Search for the cell housing the specified text and yield its [x, y] center coordinate. 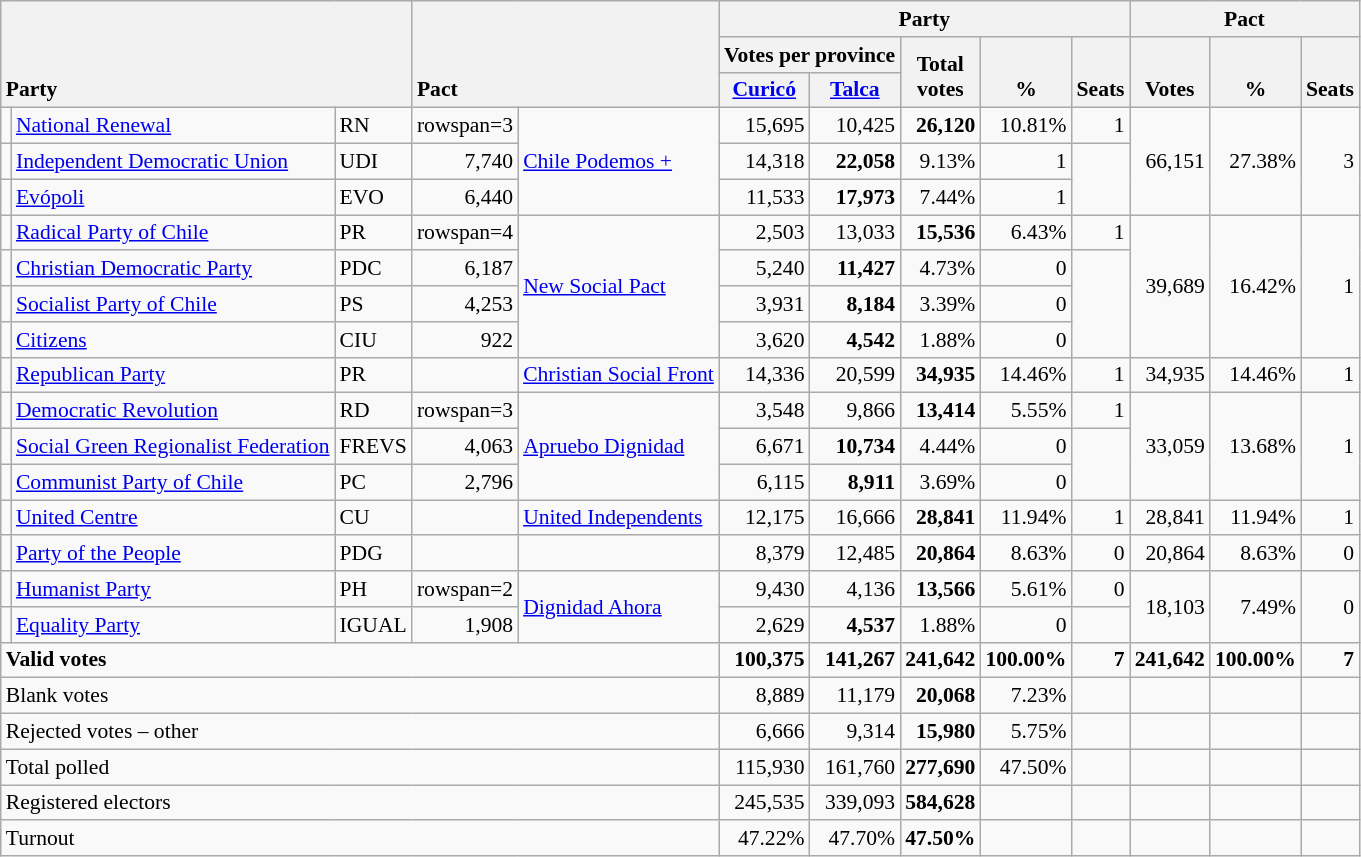
Talca [856, 90]
15,980 [940, 732]
Democratic Revolution [173, 411]
141,267 [856, 660]
Radical Party of Chile [173, 233]
922 [465, 340]
11,179 [856, 696]
6.43% [1026, 233]
33,059 [1170, 446]
New Social Pact [618, 286]
Party of the People [173, 554]
Communist Party of Chile [173, 482]
22,058 [856, 162]
5.55% [1026, 411]
7.44% [940, 197]
2,503 [764, 233]
12,175 [764, 518]
rowspan=2 [465, 589]
26,120 [940, 126]
Dignidad Ahora [618, 606]
Citizens [173, 340]
16.42% [1256, 286]
115,930 [764, 767]
Valid votes [360, 660]
RD [374, 411]
11,533 [764, 197]
8,379 [764, 554]
6,187 [465, 269]
161,760 [856, 767]
20,068 [940, 696]
4,542 [856, 340]
6,666 [764, 732]
PC [374, 482]
PH [374, 589]
CIU [374, 340]
18,103 [1170, 606]
PS [374, 304]
Chile Podemos + [618, 162]
5,240 [764, 269]
6,115 [764, 482]
4.44% [940, 447]
13,566 [940, 589]
6,671 [764, 447]
13,033 [856, 233]
2,796 [465, 482]
5.75% [1026, 732]
Turnout [360, 839]
Evópoli [173, 197]
15,536 [940, 233]
5.61% [1026, 589]
15,695 [764, 126]
6,440 [465, 197]
17,973 [856, 197]
9.13% [940, 162]
12,485 [856, 554]
339,093 [856, 803]
Curicó [764, 90]
Rejected votes – other [360, 732]
United Independents [618, 518]
3,931 [764, 304]
Socialist Party of Chile [173, 304]
10.81% [1026, 126]
EVO [374, 197]
Totalvotes [940, 72]
13.68% [1256, 446]
Equality Party [173, 625]
Republican Party [173, 375]
Votes per province [810, 55]
2,629 [764, 625]
66,151 [1170, 162]
8,911 [856, 482]
Blank votes [360, 696]
Christian Social Front [618, 375]
245,535 [764, 803]
Apruebo Dignidad [618, 446]
7,740 [465, 162]
20,599 [856, 375]
Registered electors [360, 803]
10,425 [856, 126]
United Centre [173, 518]
Social Green Regionalist Federation [173, 447]
11,427 [856, 269]
3,548 [764, 411]
584,628 [940, 803]
39,689 [1170, 286]
RN [374, 126]
4,063 [465, 447]
14,318 [764, 162]
4,136 [856, 589]
100,375 [764, 660]
16,666 [856, 518]
3.39% [940, 304]
10,734 [856, 447]
4.73% [940, 269]
3 [1330, 162]
47.22% [764, 839]
National Renewal [173, 126]
13,414 [940, 411]
14,336 [764, 375]
47.70% [856, 839]
8,889 [764, 696]
3.69% [940, 482]
rowspan=4 [465, 233]
9,430 [764, 589]
4,537 [856, 625]
7.23% [1026, 696]
1,908 [465, 625]
4,253 [465, 304]
3,620 [764, 340]
FREVS [374, 447]
Independent Democratic Union [173, 162]
8,184 [856, 304]
277,690 [940, 767]
Total polled [360, 767]
CU [374, 518]
PDG [374, 554]
Christian Democratic Party [173, 269]
PDC [374, 269]
7.49% [1256, 606]
27.38% [1256, 162]
UDI [374, 162]
IGUAL [374, 625]
9,866 [856, 411]
9,314 [856, 732]
Votes [1170, 72]
Humanist Party [173, 589]
